Return the [X, Y] coordinate for the center point of the cell that contains the specified text.  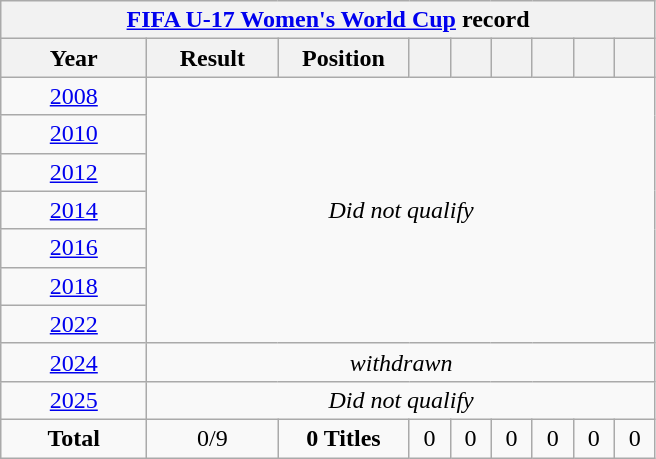
2025 [74, 400]
2022 [74, 324]
0/9 [212, 438]
2016 [74, 248]
2010 [74, 134]
2014 [74, 210]
2024 [74, 362]
Total [74, 438]
withdrawn [401, 362]
2012 [74, 172]
2008 [74, 96]
0 Titles [344, 438]
2018 [74, 286]
Position [344, 58]
Year [74, 58]
FIFA U-17 Women's World Cup record [328, 20]
Result [212, 58]
